Scan for the cell matching the given text and deliver its (x, y) coordinate at center. 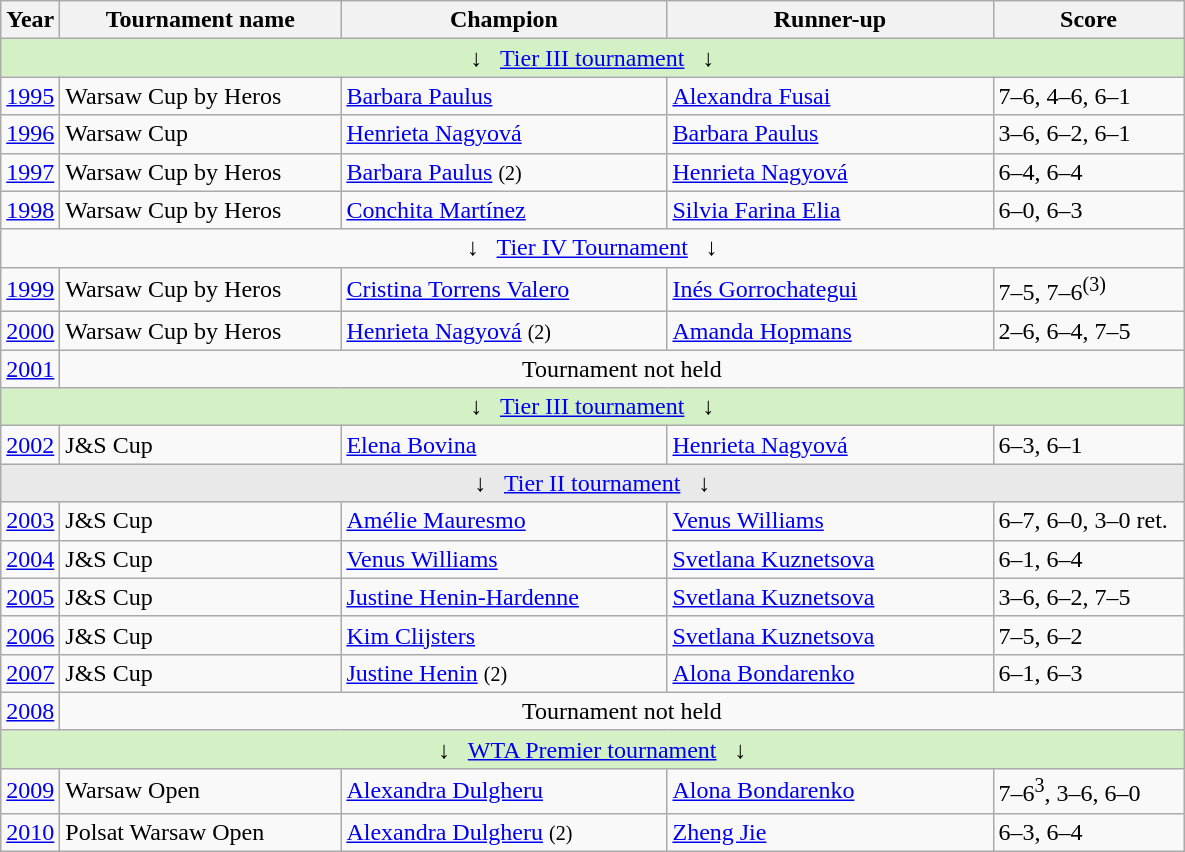
↓ WTA Premier tournament ↓ (592, 749)
1995 (30, 96)
2007 (30, 673)
Amanda Hopmans (830, 331)
Year (30, 20)
3–6, 6–2, 7–5 (1088, 597)
3–6, 6–2, 6–1 (1088, 134)
Cristina Torrens Valero (504, 290)
Tournament name (200, 20)
2010 (30, 832)
7–5, 6–2 (1088, 635)
2008 (30, 711)
Champion (504, 20)
2000 (30, 331)
2009 (30, 790)
Conchita Martínez (504, 210)
2003 (30, 521)
Amélie Mauresmo (504, 521)
6–0, 6–3 (1088, 210)
2–6, 6–4, 7–5 (1088, 331)
1998 (30, 210)
2004 (30, 559)
↓ Tier IV Tournament ↓ (592, 248)
2002 (30, 445)
2005 (30, 597)
Runner-up (830, 20)
2001 (30, 369)
1996 (30, 134)
Warsaw Open (200, 790)
Score (1088, 20)
6–1, 6–4 (1088, 559)
2006 (30, 635)
Kim Clijsters (504, 635)
1997 (30, 172)
Alexandra Fusai (830, 96)
Warsaw Cup (200, 134)
Alexandra Dulgheru (2) (504, 832)
6–3, 6–1 (1088, 445)
Alexandra Dulgheru (504, 790)
Zheng Jie (830, 832)
7–5, 7–6(3) (1088, 290)
Barbara Paulus (2) (504, 172)
6–3, 6–4 (1088, 832)
1999 (30, 290)
↓ Tier II tournament ↓ (592, 483)
7–6, 4–6, 6–1 (1088, 96)
Inés Gorrochategui (830, 290)
Silvia Farina Elia (830, 210)
6–7, 6–0, 3–0 ret. (1088, 521)
Henrieta Nagyová (2) (504, 331)
6–4, 6–4 (1088, 172)
6–1, 6–3 (1088, 673)
7–63, 3–6, 6–0 (1088, 790)
Polsat Warsaw Open (200, 832)
Justine Henin-Hardenne (504, 597)
Elena Bovina (504, 445)
Justine Henin (2) (504, 673)
